Locate the cell with the specified text and output its [X, Y] center coordinate. 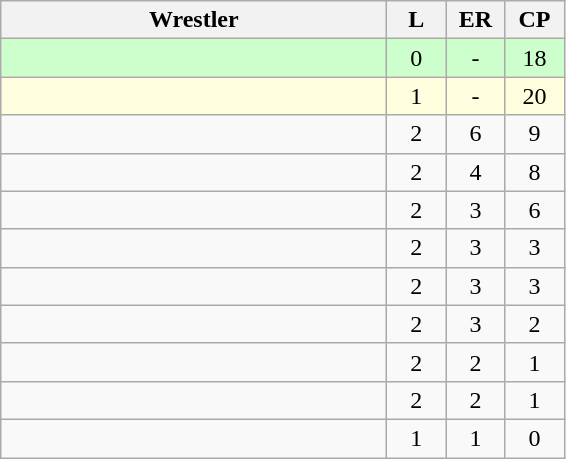
L [416, 20]
8 [534, 172]
ER [476, 20]
Wrestler [194, 20]
18 [534, 58]
4 [476, 172]
20 [534, 96]
CP [534, 20]
9 [534, 134]
